Identify which cell holds the provided text, then report its [x, y] central coordinate. 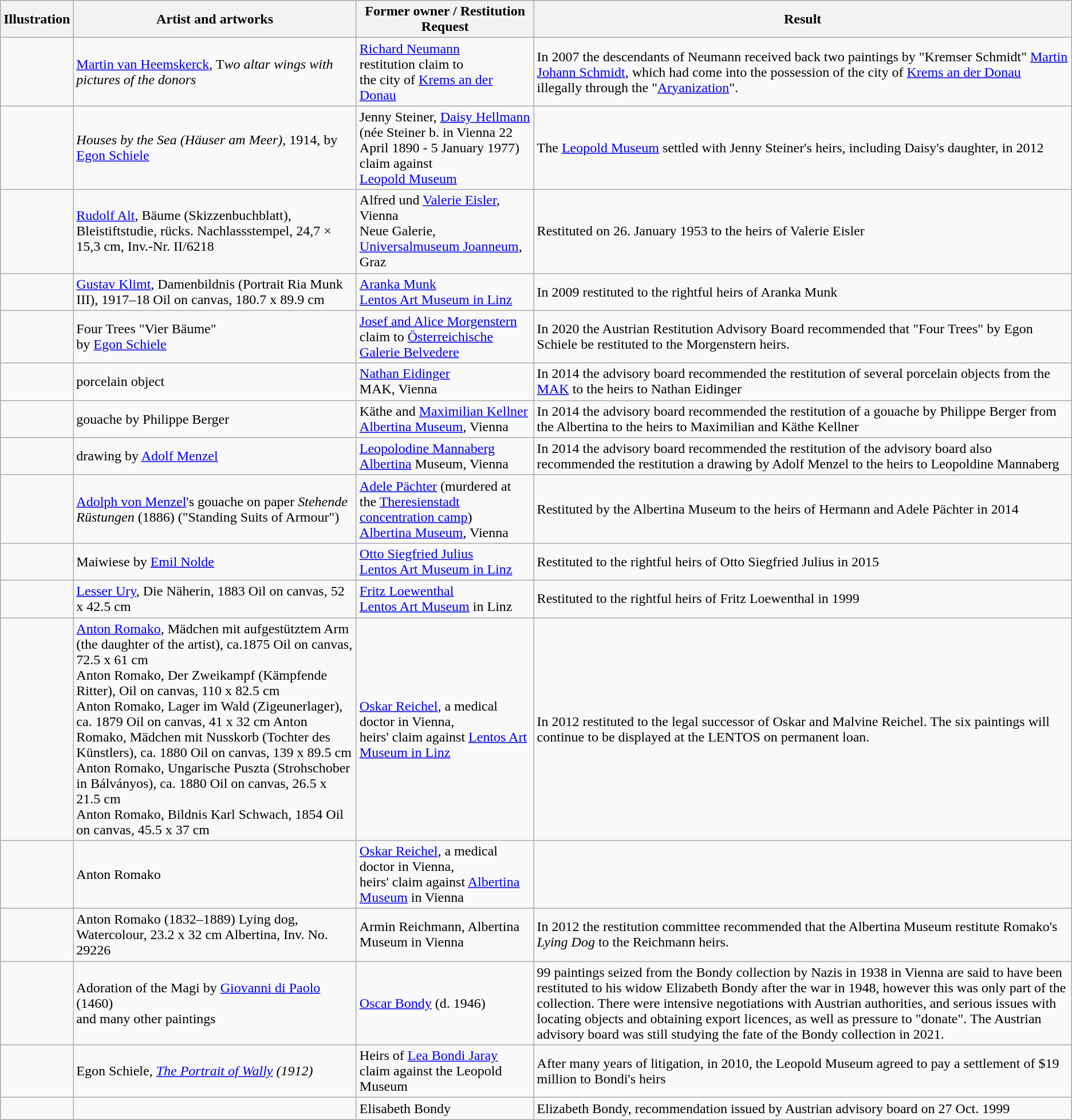
Restituted by the Albertina Museum to the heirs of Hermann and Adele Pächter in 2014 [803, 508]
Alfred und Valerie Eisler, ViennaNeue Galerie, Universalmuseum Joanneum, Graz [445, 231]
Rudolf Alt, Bäume (Skizzenbuchblatt), Bleistiftstudie, rücks. Nachlassstempel, 24,7 × 15,3 cm, Inv.-Nr. II/6218 [215, 231]
Nathan EidingerMAK, Vienna [445, 381]
Maiwiese by Emil Nolde [215, 561]
Adolph von Menzel's gouache on paper Stehende Rüstungen (1886) ("Standing Suits of Armour") [215, 508]
Fritz LoewenthalLentos Art Museum in Linz [445, 599]
Former owner / Restitution Request [445, 19]
porcelain object [215, 381]
Houses by the Sea (Häuser am Meer), 1914, by Egon Schiele [215, 148]
Anton Romako (1832–1889) Lying dog, Watercolour, 23.2 x 32 cm Albertina, Inv. No. 29226 [215, 935]
After many years of litigation, in 2010, the Leopold Museum agreed to pay a settlement of $19 million to Bondi's heirs [803, 1071]
Oscar Bondy (d. 1946) [445, 1003]
Adele Pächter (murdered at the Theresienstadt concentration camp)Albertina Museum, Vienna [445, 508]
The Leopold Museum settled with Jenny Steiner's heirs, including Daisy's daughter, in 2012 [803, 148]
Gustav Klimt, Damenbildnis (Portrait Ria Munk III), 1917–18 Oil on canvas, 180.7 x 89.9 cm [215, 292]
In 2012 the restitution committee recommended that the Albertina Museum restitute Romako's Lying Dog to the Reichmann heirs. [803, 935]
Käthe and Maximilian KellnerAlbertina Museum, Vienna [445, 419]
Heirs of Lea Bondi Jarayclaim against the Leopold Museum [445, 1071]
Otto Siegfried JuliusLentos Art Museum in Linz [445, 561]
Four Trees "Vier Bäume"by Egon Schiele [215, 337]
Elizabeth Bondy, recommendation issued by Austrian advisory board on 27 Oct. 1999 [803, 1109]
Richard Neumannrestitution claim tothe city of Krems an der Donau [445, 72]
Oskar Reichel, a medical doctor in Vienna,heirs' claim against Lentos Art Museum in Linz [445, 728]
Elisabeth Bondy [445, 1109]
Adoration of the Magi by Giovanni di Paolo (1460)and many other paintings [215, 1003]
Jenny Steiner, Daisy Hellmann (née Steiner b. in Vienna 22 April 1890 - 5 January 1977)claim againstLeopold Museum [445, 148]
Illustration [37, 19]
Artist and artworks [215, 19]
drawing by Adolf Menzel [215, 456]
Aranka MunkLentos Art Museum in Linz [445, 292]
Leopolodine MannabergAlbertina Museum, Vienna [445, 456]
In 2009 restituted to the rightful heirs of Aranka Munk [803, 292]
Armin Reichmann, Albertina Museum in Vienna [445, 935]
Anton Romako [215, 875]
In 2020 the Austrian Restitution Advisory Board recommended that "Four Trees" by Egon Schiele be restituted to the Morgenstern heirs. [803, 337]
gouache by Philippe Berger [215, 419]
Egon Schiele, The Portrait of Wally (1912) [215, 1071]
Restituted to the rightful heirs of Fritz Loewenthal in 1999 [803, 599]
Josef and Alice Morgensternclaim to Österreichische Galerie Belvedere [445, 337]
Lesser Ury, Die Näherin, 1883 Oil on canvas, 52 x 42.5 cm [215, 599]
Result [803, 19]
Restituted on 26. January 1953 to the heirs of Valerie Eisler [803, 231]
Restituted to the rightful heirs of Otto Siegfried Julius in 2015 [803, 561]
In 2014 the advisory board recommended the restitution of several porcelain objects from the MAK to the heirs to Nathan Eidinger [803, 381]
Oskar Reichel, a medical doctor in Vienna,heirs' claim against Albertina Museum in Vienna [445, 875]
Martin van Heemskerck, Two altar wings with pictures of the donors [215, 72]
